For the text-containing cell, return its midpoint in (x, y) coordinate format. 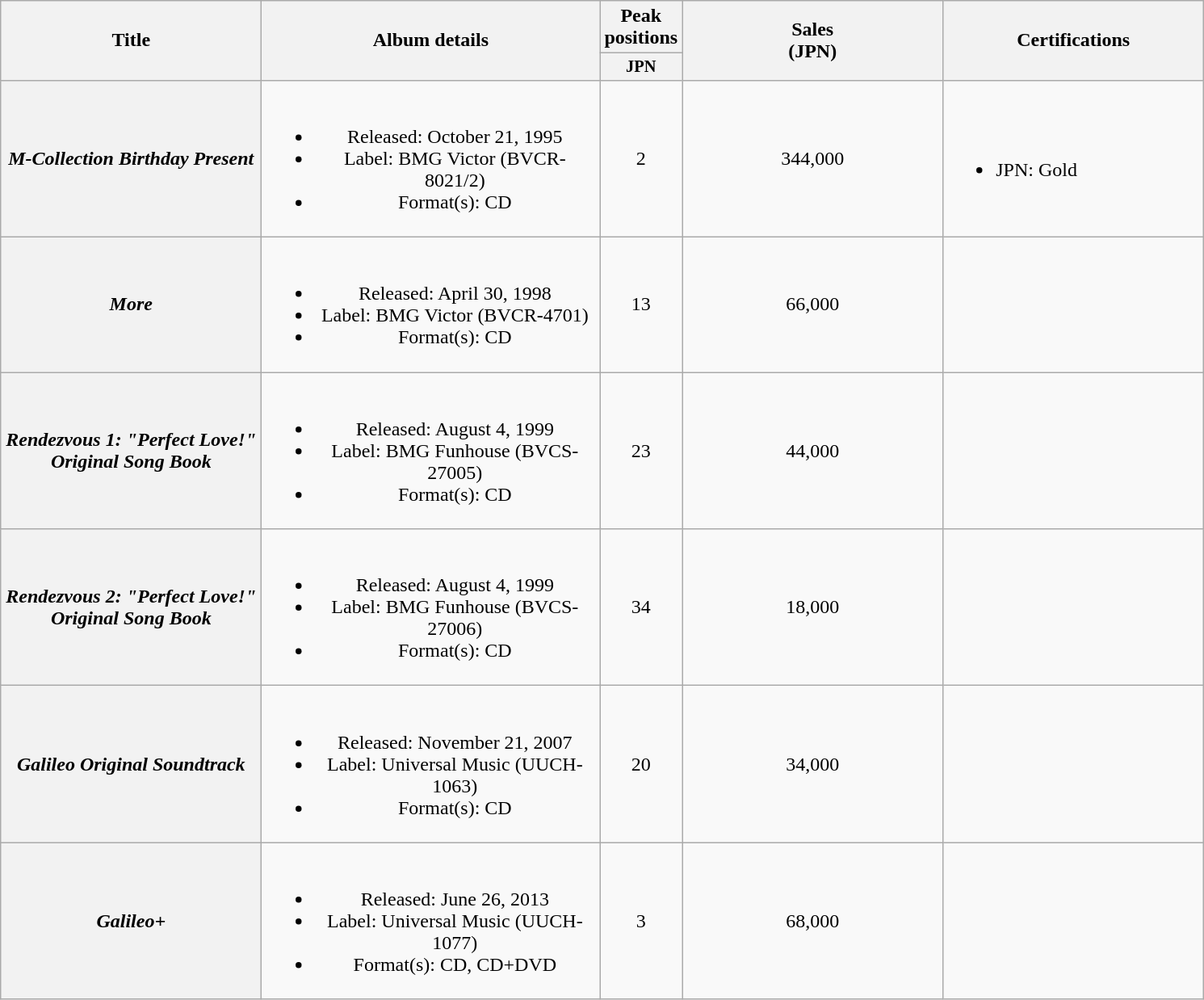
Peak positions (641, 27)
Released: June 26, 2013Label: Universal Music (UUCH-1077)Format(s): CD, CD+DVD (431, 921)
Sales(JPN) (812, 40)
344,000 (812, 158)
13 (641, 305)
Released: April 30, 1998Label: BMG Victor (BVCR-4701)Format(s): CD (431, 305)
JPN (641, 67)
Rendezvous 1: "Perfect Love!" Original Song Book (131, 451)
Released: August 4, 1999Label: BMG Funhouse (BVCS-27006)Format(s): CD (431, 607)
23 (641, 451)
JPN: Gold (1074, 158)
20 (641, 764)
Released: October 21, 1995Label: BMG Victor (BVCR-8021/2)Format(s): CD (431, 158)
66,000 (812, 305)
3 (641, 921)
Rendezvous 2: "Perfect Love!" Original Song Book (131, 607)
Galileo Original Soundtrack (131, 764)
68,000 (812, 921)
Certifications (1074, 40)
Galileo+ (131, 921)
Released: August 4, 1999Label: BMG Funhouse (BVCS-27005)Format(s): CD (431, 451)
18,000 (812, 607)
More (131, 305)
Album details (431, 40)
Title (131, 40)
34 (641, 607)
Released: November 21, 2007Label: Universal Music (UUCH-1063)Format(s): CD (431, 764)
34,000 (812, 764)
44,000 (812, 451)
M-Collection Birthday Present (131, 158)
2 (641, 158)
